Extract the [X, Y] coordinate from the center of the cell holding the provided text.  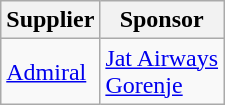
Sponsor [162, 20]
Admiral [50, 72]
Supplier [50, 20]
Jat Airways Gorenje [162, 72]
